Extract the [x, y] coordinate from the center of the cell holding the provided text.  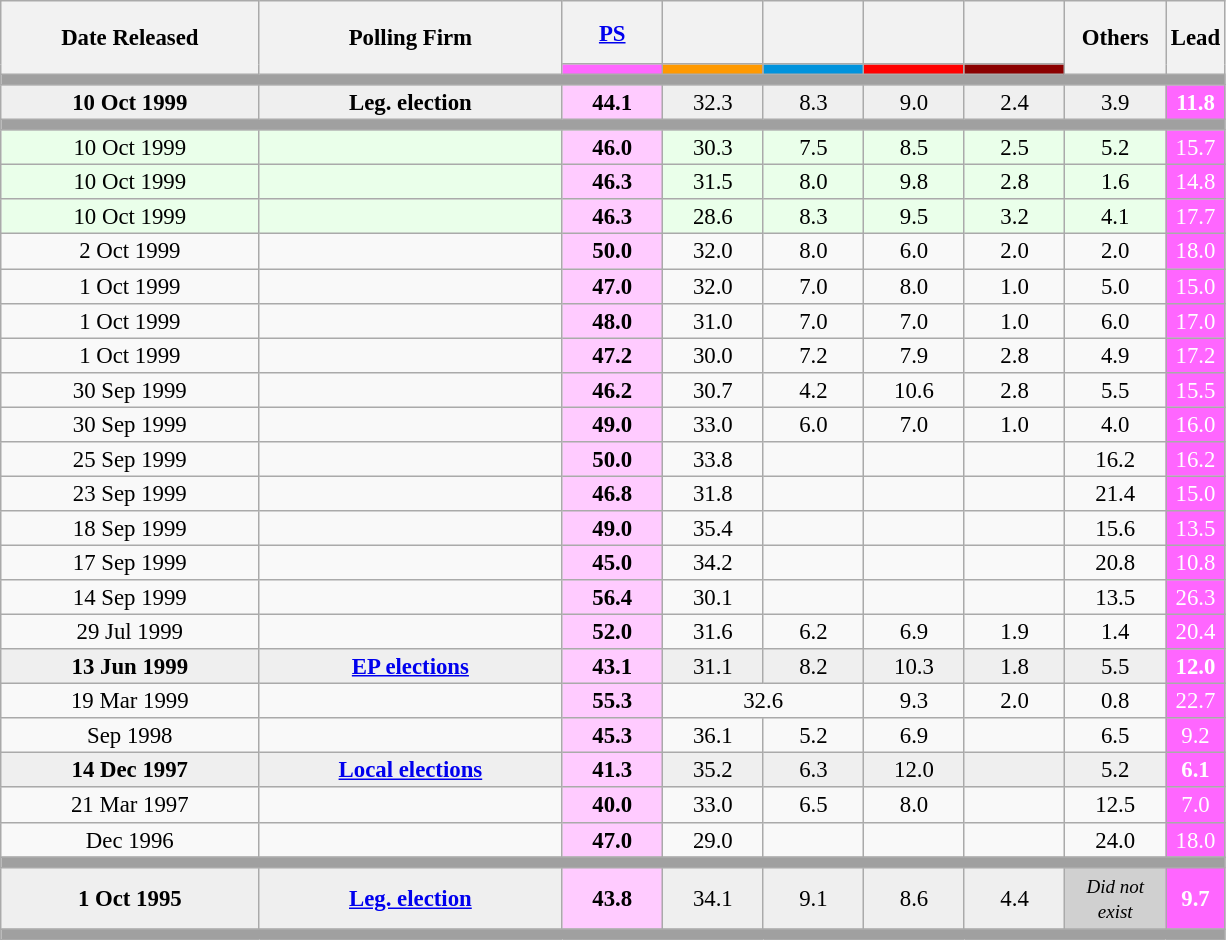
Others [1116, 38]
6.3 [814, 770]
9.0 [914, 102]
43.1 [612, 666]
32.3 [714, 102]
33.8 [714, 460]
1.6 [1116, 182]
17 Sep 1999 [130, 562]
Sep 1998 [130, 736]
36.1 [714, 736]
9.3 [914, 702]
7.9 [914, 356]
1.9 [1014, 632]
46.2 [612, 390]
46.8 [612, 494]
16.0 [1196, 424]
8.5 [914, 148]
14.8 [1196, 182]
30.0 [714, 356]
19 Mar 1999 [130, 702]
31.0 [714, 320]
20.4 [1196, 632]
30.1 [714, 598]
46.0 [612, 148]
Lead [1196, 38]
17.0 [1196, 320]
26.3 [1196, 598]
15.7 [1196, 148]
41.3 [612, 770]
52.0 [612, 632]
Dec 1996 [130, 840]
45.3 [612, 736]
34.2 [714, 562]
1.8 [1014, 666]
1.4 [1116, 632]
6.2 [814, 632]
30.3 [714, 148]
4.0 [1116, 424]
7.5 [814, 148]
10.8 [1196, 562]
23 Sep 1999 [130, 494]
11.8 [1196, 102]
15.6 [1116, 528]
18 Sep 1999 [130, 528]
EP elections [410, 666]
35.4 [714, 528]
Local elections [410, 770]
15.5 [1196, 390]
31.1 [714, 666]
56.4 [612, 598]
PS [612, 32]
30.7 [714, 390]
12.5 [1116, 806]
6.1 [1196, 770]
9.5 [914, 218]
45.0 [612, 562]
43.8 [612, 898]
34.1 [714, 898]
14 Sep 1999 [130, 598]
0.8 [1116, 702]
21.4 [1116, 494]
4.9 [1116, 356]
4.4 [1014, 898]
24.0 [1116, 840]
3.9 [1116, 102]
10.3 [914, 666]
29 Jul 1999 [130, 632]
1 Oct 1995 [130, 898]
21 Mar 1997 [130, 806]
17.2 [1196, 356]
48.0 [612, 320]
8.2 [814, 666]
2.5 [1014, 148]
4.1 [1116, 218]
Did notexist [1116, 898]
22.7 [1196, 702]
25 Sep 1999 [130, 460]
5.0 [1116, 286]
29.0 [714, 840]
20.8 [1116, 562]
31.8 [714, 494]
2.4 [1014, 102]
31.6 [714, 632]
9.7 [1196, 898]
32.6 [764, 702]
10.6 [914, 390]
Date Released [130, 38]
9.8 [914, 182]
17.7 [1196, 218]
55.3 [612, 702]
7.2 [814, 356]
14 Dec 1997 [130, 770]
Polling Firm [410, 38]
4.2 [814, 390]
3.2 [1014, 218]
47.2 [612, 356]
35.2 [714, 770]
13 Jun 1999 [130, 666]
9.2 [1196, 736]
8.6 [914, 898]
31.5 [714, 182]
2 Oct 1999 [130, 252]
28.6 [714, 218]
44.1 [612, 102]
9.1 [814, 898]
40.0 [612, 806]
